Provide the [X, Y] coordinate of the cell's center where the given text is located.  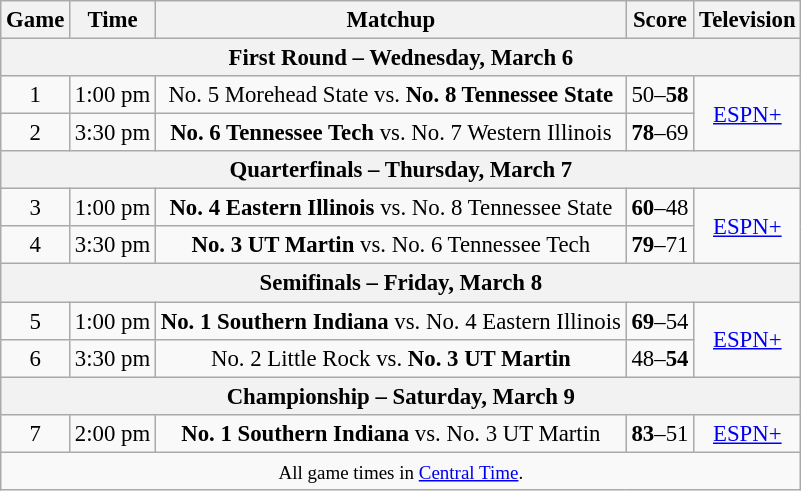
1 [36, 95]
Score [660, 20]
5 [36, 321]
Quarterfinals – Thursday, March 7 [401, 170]
No. 5 Morehead State vs. No. 8 Tennessee State [390, 95]
69–54 [660, 321]
83–51 [660, 433]
No. 1 Southern Indiana vs. No. 3 UT Martin [390, 433]
Championship – Saturday, March 9 [401, 396]
7 [36, 433]
First Round – Wednesday, March 6 [401, 58]
4 [36, 245]
48–54 [660, 358]
2 [36, 133]
All game times in Central Time. [401, 471]
No. 3 UT Martin vs. No. 6 Tennessee Tech [390, 245]
2:00 pm [113, 433]
No. 1 Southern Indiana vs. No. 4 Eastern Illinois [390, 321]
78–69 [660, 133]
Time [113, 20]
No. 6 Tennessee Tech vs. No. 7 Western Illinois [390, 133]
Television [748, 20]
3 [36, 208]
6 [36, 358]
Game [36, 20]
60–48 [660, 208]
No. 4 Eastern Illinois vs. No. 8 Tennessee State [390, 208]
Matchup [390, 20]
50–58 [660, 95]
Semifinals – Friday, March 8 [401, 283]
79–71 [660, 245]
No. 2 Little Rock vs. No. 3 UT Martin [390, 358]
